For the text-containing cell, return its midpoint in (X, Y) coordinate format. 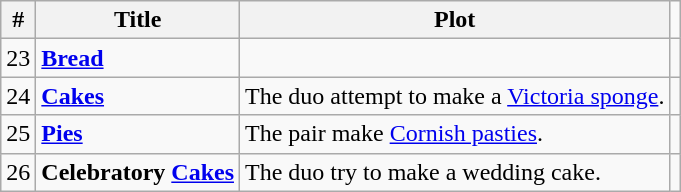
The duo attempt to make a Victoria sponge. (455, 96)
26 (18, 172)
25 (18, 134)
Celebratory Cakes (138, 172)
Title (138, 20)
Plot (455, 20)
# (18, 20)
23 (18, 58)
Bread (138, 58)
Pies (138, 134)
The pair make Cornish pasties. (455, 134)
The duo try to make a wedding cake. (455, 172)
24 (18, 96)
Cakes (138, 96)
